Return the [x, y] coordinate for the center point of the cell that contains the specified text.  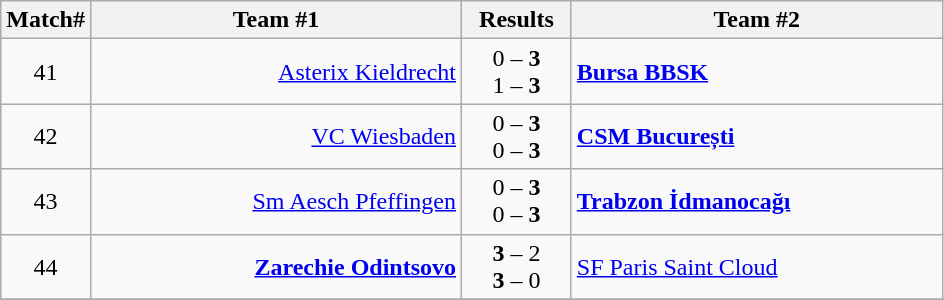
Bursa BBSK [756, 72]
Zarechie Odintsovo [276, 266]
Team #2 [756, 20]
SF Paris Saint Cloud [756, 266]
41 [46, 72]
Match# [46, 20]
44 [46, 266]
Results [517, 20]
VC Wiesbaden [276, 136]
Team #1 [276, 20]
Asterix Kieldrecht [276, 72]
0 – 3 1 – 3 [517, 72]
CSM București [756, 136]
3 – 2 3 – 0 [517, 266]
42 [46, 136]
Trabzon İdmanocağı [756, 202]
43 [46, 202]
Sm Aesch Pfeffingen [276, 202]
